Find where the given text appears and provide that cell's center as [x, y] coordinate. 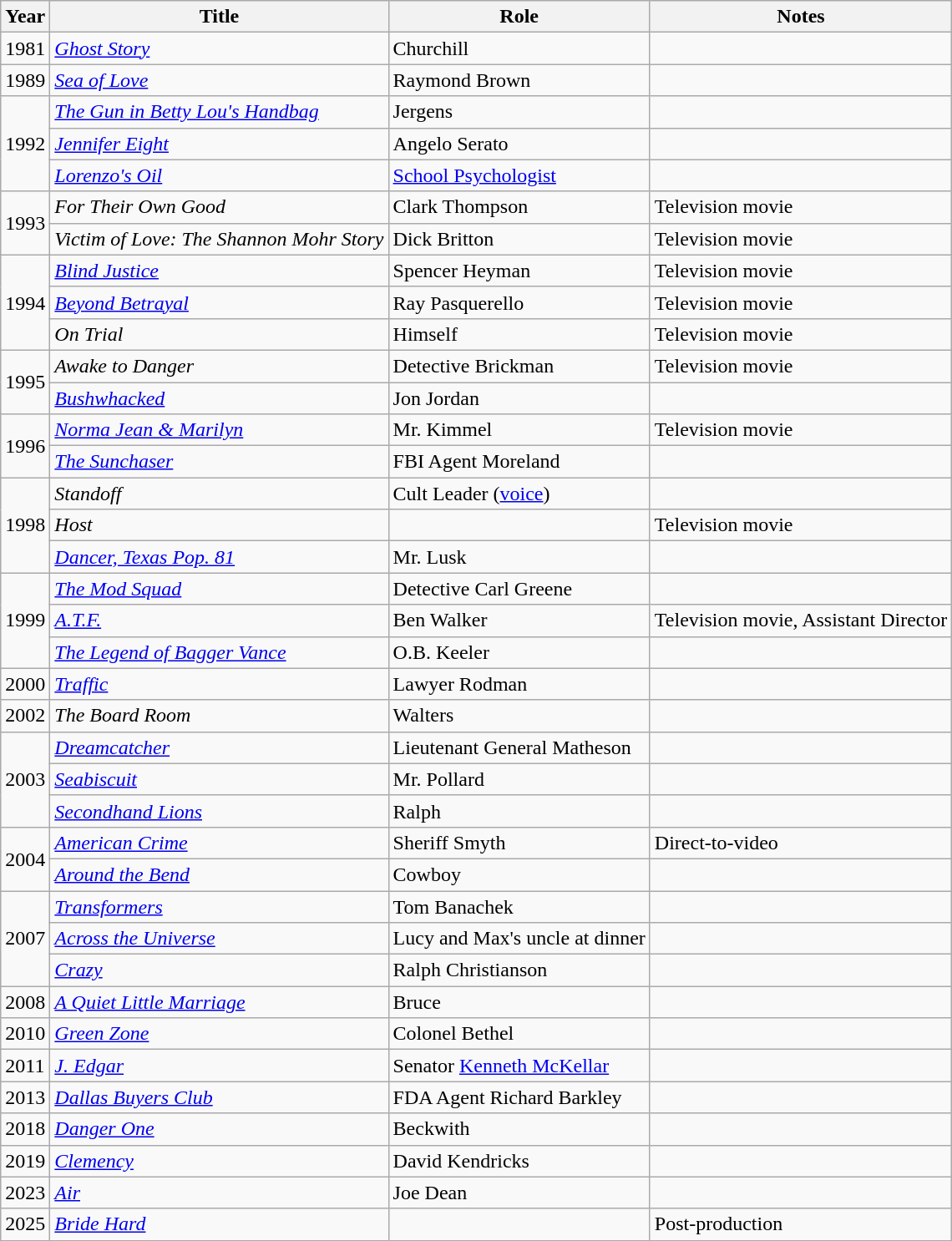
Cowboy [519, 874]
2008 [25, 1002]
Direct-to-video [800, 843]
Dallas Buyers Club [219, 1097]
Clark Thompson [519, 207]
Lorenzo's Oil [219, 175]
Danger One [219, 1129]
Television movie, Assistant Director [800, 620]
Joe Dean [519, 1193]
Mr. Kimmel [519, 430]
The Board Room [219, 716]
1995 [25, 382]
Air [219, 1193]
The Mod Squad [219, 589]
2004 [25, 859]
O.B. Keeler [519, 652]
Spencer Heyman [519, 271]
American Crime [219, 843]
2023 [25, 1193]
School Psychologist [519, 175]
Bride Hard [219, 1224]
Ralph [519, 811]
Tom Banachek [519, 906]
The Sunchaser [219, 462]
Clemency [219, 1161]
Ben Walker [519, 620]
Senator Kenneth McKellar [519, 1066]
Green Zone [219, 1034]
2019 [25, 1161]
Detective Brickman [519, 366]
Dreamcatcher [219, 747]
2011 [25, 1066]
Ghost Story [219, 48]
A.T.F. [219, 620]
Sheriff Smyth [519, 843]
Colonel Bethel [519, 1034]
Jergens [519, 112]
A Quiet Little Marriage [219, 1002]
The Gun in Betty Lou's Handbag [219, 112]
2025 [25, 1224]
Beckwith [519, 1129]
Dick Britton [519, 239]
Host [219, 525]
1996 [25, 446]
2002 [25, 716]
1993 [25, 223]
Bushwhacked [219, 398]
Blind Justice [219, 271]
2000 [25, 684]
2018 [25, 1129]
Traffic [219, 684]
FBI Agent Moreland [519, 462]
1999 [25, 620]
Sea of Love [219, 80]
1981 [25, 48]
Ray Pasquerello [519, 302]
Beyond Betrayal [219, 302]
Jon Jordan [519, 398]
Victim of Love: The Shannon Mohr Story [219, 239]
Ralph Christianson [519, 970]
Lawyer Rodman [519, 684]
Role [519, 17]
Norma Jean & Marilyn [219, 430]
2003 [25, 779]
Secondhand Lions [219, 811]
Awake to Danger [219, 366]
Lieutenant General Matheson [519, 747]
Walters [519, 716]
Raymond Brown [519, 80]
FDA Agent Richard Barkley [519, 1097]
Churchill [519, 48]
For Their Own Good [219, 207]
Year [25, 17]
Across the Universe [219, 939]
Seabiscuit [219, 779]
1998 [25, 525]
Notes [800, 17]
1992 [25, 144]
1989 [25, 80]
The Legend of Bagger Vance [219, 652]
Himself [519, 334]
2007 [25, 938]
Cult Leader (voice) [519, 494]
Detective Carl Greene [519, 589]
Post-production [800, 1224]
Mr. Pollard [519, 779]
1994 [25, 302]
J. Edgar [219, 1066]
Standoff [219, 494]
Transformers [219, 906]
2010 [25, 1034]
Jennifer Eight [219, 144]
2013 [25, 1097]
Mr. Lusk [519, 557]
On Trial [219, 334]
Dancer, Texas Pop. 81 [219, 557]
Lucy and Max's uncle at dinner [519, 939]
Title [219, 17]
Around the Bend [219, 874]
Bruce [519, 1002]
Crazy [219, 970]
Angelo Serato [519, 144]
David Kendricks [519, 1161]
